Extract the (x, y) coordinate from the center of the cell holding the provided text.  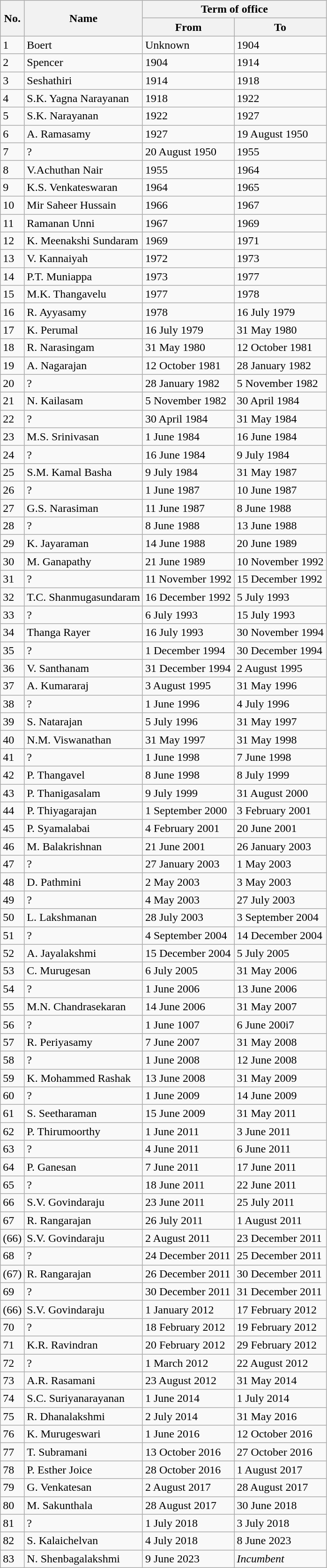
41 (12, 757)
1 June 1998 (188, 757)
S. Seetharaman (83, 1114)
20 February 2012 (188, 1345)
R. Narasingam (83, 348)
29 (12, 544)
34 (12, 633)
31 May 1996 (280, 686)
1 August 2011 (280, 1220)
T.C. Shanmugasundaram (83, 597)
S.M. Kamal Basha (83, 472)
7 June 1998 (280, 757)
19 August 1950 (280, 134)
31 May 1987 (280, 472)
30 June 2018 (280, 1505)
S. Kalaichelvan (83, 1541)
81 (12, 1523)
27 October 2016 (280, 1452)
K.R. Ravindran (83, 1345)
1 June 2016 (188, 1434)
31 May 2011 (280, 1114)
15 July 1993 (280, 615)
7 June 2011 (188, 1167)
V.Achuthan Nair (83, 169)
74 (12, 1399)
16 (12, 312)
72 (12, 1363)
28 July 2003 (188, 918)
31 December 2011 (280, 1291)
A. Jayalakshmi (83, 953)
21 (12, 401)
69 (12, 1291)
42 (12, 775)
65 (12, 1185)
3 May 2003 (280, 882)
36 (12, 668)
15 June 2009 (188, 1114)
59 (12, 1078)
22 August 2012 (280, 1363)
2 August 2017 (188, 1488)
28 October 2016 (188, 1470)
6 June 200i7 (280, 1024)
2 July 2014 (188, 1416)
A.R. Rasamani (83, 1381)
4 July 1996 (280, 704)
6 (12, 134)
1 December 1994 (188, 650)
M.N. Chandrasekaran (83, 1006)
31 May 1984 (280, 419)
17 June 2011 (280, 1167)
77 (12, 1452)
25 July 2011 (280, 1203)
51 (12, 935)
58 (12, 1060)
38 (12, 704)
49 (12, 900)
28 (12, 526)
70 (12, 1327)
Spencer (83, 63)
80 (12, 1505)
20 June 1989 (280, 544)
P. Ganesan (83, 1167)
14 June 2009 (280, 1096)
1 September 2000 (188, 811)
30 December 1994 (280, 650)
82 (12, 1541)
2 August 2011 (188, 1238)
73 (12, 1381)
R. Dhanalakshmi (83, 1416)
5 July 2005 (280, 953)
54 (12, 989)
31 August 2000 (280, 793)
61 (12, 1114)
31 May 2008 (280, 1042)
R. Periyasamy (83, 1042)
6 July 1993 (188, 615)
5 July 1996 (188, 722)
26 December 2011 (188, 1274)
P. Thiyagarajan (83, 811)
37 (12, 686)
26 (12, 490)
23 August 2012 (188, 1381)
1 June 1984 (188, 437)
12 (12, 241)
76 (12, 1434)
78 (12, 1470)
71 (12, 1345)
46 (12, 846)
19 (12, 365)
68 (12, 1256)
15 (12, 294)
Thanga Rayer (83, 633)
10 November 1992 (280, 562)
17 (12, 330)
45 (12, 829)
79 (12, 1488)
4 September 2004 (188, 935)
33 (12, 615)
M.S. Srinivasan (83, 437)
14 December 2004 (280, 935)
N. Kailasam (83, 401)
Name (83, 18)
1 March 2012 (188, 1363)
C. Murugesan (83, 971)
P. Thirumoorthy (83, 1131)
55 (12, 1006)
1 June 1996 (188, 704)
1 May 2003 (280, 864)
Mir Saheer Hussain (83, 205)
M. Sakunthala (83, 1505)
11 (12, 223)
S.K. Narayanan (83, 116)
52 (12, 953)
13 October 2016 (188, 1452)
67 (12, 1220)
16 December 1992 (188, 597)
20 (12, 383)
T. Subramani (83, 1452)
4 June 2011 (188, 1149)
13 (12, 259)
31 May 2014 (280, 1381)
56 (12, 1024)
Term of office (234, 9)
57 (12, 1042)
N.M. Viswanathan (83, 739)
66 (12, 1203)
V. Kannaiyah (83, 259)
10 June 1987 (280, 490)
P.T. Muniappa (83, 277)
21 June 1989 (188, 562)
4 July 2018 (188, 1541)
20 August 1950 (188, 152)
13 June 1988 (280, 526)
22 June 2011 (280, 1185)
19 February 2012 (280, 1327)
K. Meenakshi Sundaram (83, 241)
30 November 1994 (280, 633)
1 June 2008 (188, 1060)
S.K. Yagna Narayanan (83, 98)
1 August 2017 (280, 1470)
21 June 2001 (188, 846)
1 July 2014 (280, 1399)
11 June 1987 (188, 508)
2 May 2003 (188, 882)
1 June 2006 (188, 989)
15 December 2004 (188, 953)
27 (12, 508)
26 July 2011 (188, 1220)
1 January 2012 (188, 1309)
R. Ayyasamy (83, 312)
From (188, 27)
1 June 1987 (188, 490)
S. Natarajan (83, 722)
P. Thanigasalam (83, 793)
27 January 2003 (188, 864)
25 December 2011 (280, 1256)
1 June 2014 (188, 1399)
1 July 2018 (188, 1523)
A. Kumararaj (83, 686)
14 June 1988 (188, 544)
K. Mohammed Rashak (83, 1078)
31 May 2006 (280, 971)
23 December 2011 (280, 1238)
K. Perumal (83, 330)
1 June 2011 (188, 1131)
31 (12, 579)
31 May 2007 (280, 1006)
63 (12, 1149)
1966 (188, 205)
12 June 2008 (280, 1060)
1 June 1007 (188, 1024)
5 (12, 116)
29 February 2012 (280, 1345)
8 (12, 169)
P. Syamalabai (83, 829)
14 June 2006 (188, 1006)
31 May 1998 (280, 739)
M.K. Thangavelu (83, 294)
5 July 1993 (280, 597)
Seshathiri (83, 80)
A. Ramasamy (83, 134)
31 May 2009 (280, 1078)
S.C. Suriyanarayanan (83, 1399)
18 June 2011 (188, 1185)
24 December 2011 (188, 1256)
1 (12, 45)
G.S. Narasiman (83, 508)
22 (12, 419)
32 (12, 597)
50 (12, 918)
7 June 2007 (188, 1042)
7 (12, 152)
1965 (280, 187)
12 October 2016 (280, 1434)
4 May 2003 (188, 900)
13 June 2008 (188, 1078)
4 February 2001 (188, 829)
N. Shenbagalakshmi (83, 1559)
8 July 1999 (280, 775)
M. Ganapathy (83, 562)
39 (12, 722)
26 January 2003 (280, 846)
14 (12, 277)
62 (12, 1131)
Unknown (188, 45)
3 August 1995 (188, 686)
43 (12, 793)
31 December 1994 (188, 668)
M. Balakrishnan (83, 846)
18 (12, 348)
1971 (280, 241)
44 (12, 811)
K.S. Venkateswaran (83, 187)
6 July 2005 (188, 971)
10 (12, 205)
48 (12, 882)
9 (12, 187)
3 September 2004 (280, 918)
11 November 1992 (188, 579)
23 June 2011 (188, 1203)
35 (12, 650)
A. Nagarajan (83, 365)
3 February 2001 (280, 811)
Boert (83, 45)
G. Venkatesan (83, 1488)
25 (12, 472)
1972 (188, 259)
30 (12, 562)
3 July 2018 (280, 1523)
83 (12, 1559)
16 July 1993 (188, 633)
Incumbent (280, 1559)
8 June 1998 (188, 775)
9 July 1999 (188, 793)
15 December 1992 (280, 579)
18 February 2012 (188, 1327)
K. Murugeswari (83, 1434)
K. Jayaraman (83, 544)
1 June 2009 (188, 1096)
P. Esther Joice (83, 1470)
23 (12, 437)
D. Pathmini (83, 882)
3 June 2011 (280, 1131)
53 (12, 971)
V. Santhanam (83, 668)
8 June 2023 (280, 1541)
40 (12, 739)
64 (12, 1167)
75 (12, 1416)
20 June 2001 (280, 829)
47 (12, 864)
(67) (12, 1274)
No. (12, 18)
2 August 1995 (280, 668)
31 May 2016 (280, 1416)
2 (12, 63)
17 February 2012 (280, 1309)
3 (12, 80)
4 (12, 98)
Ramanan Unni (83, 223)
24 (12, 454)
L. Lakshmanan (83, 918)
9 June 2023 (188, 1559)
To (280, 27)
27 July 2003 (280, 900)
13 June 2006 (280, 989)
P. Thangavel (83, 775)
60 (12, 1096)
6 June 2011 (280, 1149)
